Output the [x, y] coordinate of the center of the cell containing the given text.  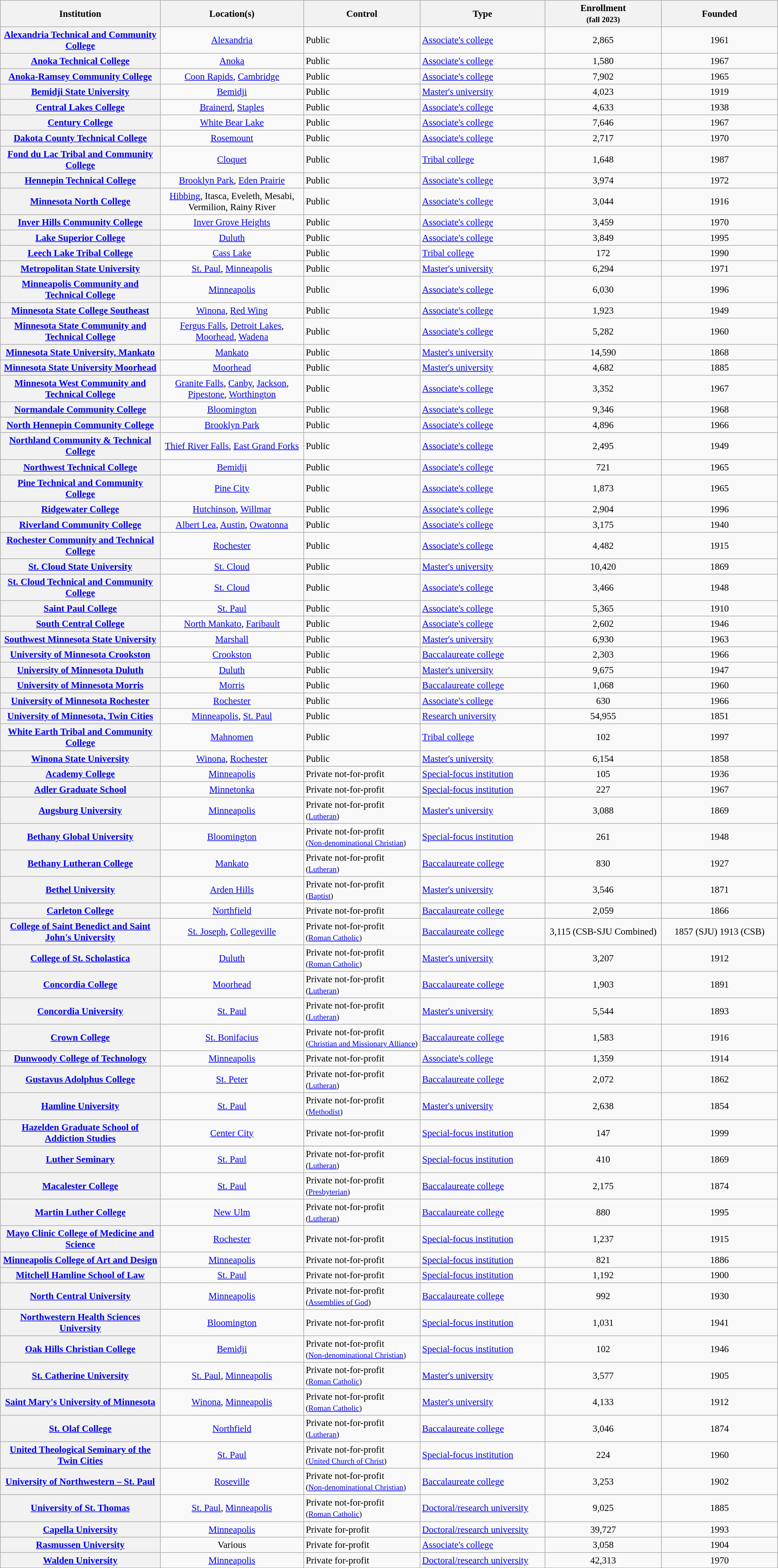
University of St. Thomas [80, 1508]
Northland Community & Technical College [80, 447]
1919 [720, 92]
3,459 [603, 222]
880 [603, 1213]
Winona, Rochester [232, 759]
White Earth Tribal and Community College [80, 737]
4,482 [603, 546]
1971 [720, 268]
4,023 [603, 92]
821 [603, 1260]
College of St. Scholastica [80, 958]
3,046 [603, 1428]
172 [603, 253]
3,115 (CSB-SJU Combined) [603, 932]
Center City [232, 1133]
2,717 [603, 138]
Enrollment(fall 2023) [603, 14]
4,682 [603, 368]
1930 [720, 1296]
Adler Graduate School [80, 789]
Rosemount [232, 138]
United Theological Seminary of the Twin Cities [80, 1456]
2,072 [603, 1080]
Founded [720, 14]
Minnesota North College [80, 201]
Northwest Technical College [80, 467]
Leech Lake Tribal College [80, 253]
New Ulm [232, 1213]
1938 [720, 108]
1891 [720, 985]
Minnesota State Community and Technical College [80, 332]
Fond du Lac Tribal and Community College [80, 159]
2,904 [603, 509]
Private not-for-profit(Presbyterian) [362, 1185]
1,923 [603, 310]
Arden Hills [232, 890]
University of Minnesota Crookston [80, 655]
1963 [720, 640]
Research university [483, 716]
Minnetonka [232, 789]
54,955 [603, 716]
Private not-for-profit(Baptist) [362, 890]
9,346 [603, 410]
Thief River Falls, East Grand Forks [232, 447]
St. Cloud State University [80, 566]
9,675 [603, 670]
College of Saint Benedict and Saint John's University [80, 932]
6,154 [603, 759]
Normandale Community College [80, 410]
Inver Hills Community College [80, 222]
Winona, Minneapolis [232, 1402]
Private not-for-profit(United Church of Christ) [362, 1456]
Brooklyn Park, Eden Prairie [232, 180]
Hutchinson, Willmar [232, 509]
St. Joseph, Collegeville [232, 932]
Concordia College [80, 985]
University of Minnesota Duluth [80, 670]
Location(s) [232, 14]
630 [603, 701]
1,583 [603, 1038]
Lake Superior College [80, 238]
St. Peter [232, 1080]
1905 [720, 1376]
Winona State University [80, 759]
Roseville [232, 1482]
1902 [720, 1482]
10,420 [603, 566]
Mahnomen [232, 737]
5,282 [603, 332]
Riverland Community College [80, 525]
Marshall [232, 640]
3,466 [603, 588]
Century College [80, 123]
224 [603, 1456]
1972 [720, 180]
410 [603, 1159]
Concordia University [80, 1011]
Coon Rapids, Cambridge [232, 77]
St. Cloud Technical and Community College [80, 588]
4,633 [603, 108]
3,088 [603, 810]
1,068 [603, 685]
Hamline University [80, 1107]
North Central University [80, 1296]
Augsburg University [80, 810]
5,365 [603, 608]
Private not-for-profit(Assemblies of God) [362, 1296]
4,133 [603, 1402]
6,294 [603, 268]
1851 [720, 716]
1968 [720, 410]
Martin Luther College [80, 1213]
Minneapolis, St. Paul [232, 716]
Minnesota State University, Mankato [80, 353]
721 [603, 467]
St. Olaf College [80, 1428]
Pine Technical and Community College [80, 488]
2,303 [603, 655]
1993 [720, 1529]
Inver Grove Heights [232, 222]
1,192 [603, 1275]
Morris [232, 685]
Dunwoody College of Technology [80, 1059]
Macalester College [80, 1185]
Carleton College [80, 911]
Academy College [80, 774]
5,544 [603, 1011]
1,359 [603, 1059]
1941 [720, 1323]
1854 [720, 1107]
2,638 [603, 1107]
2,495 [603, 447]
3,207 [603, 958]
Granite Falls, Canby, Jackson, Pipestone, Worthington [232, 389]
1886 [720, 1260]
University of Minnesota, Twin Cities [80, 716]
Control [362, 14]
1893 [720, 1011]
1927 [720, 864]
1857 (SJU) 1913 (CSB) [720, 932]
Cass Lake [232, 253]
Minneapolis College of Art and Design [80, 1260]
Mitchell Hamline School of Law [80, 1275]
Hennepin Technical College [80, 180]
Dakota County Technical College [80, 138]
Crookston [232, 655]
Various [232, 1545]
Minnesota State University Moorhead [80, 368]
1961 [720, 40]
1871 [720, 890]
1,031 [603, 1323]
147 [603, 1133]
Minneapolis Community and Technical College [80, 290]
39,727 [603, 1529]
1,237 [603, 1239]
Central Lakes College [80, 108]
Anoka [232, 61]
1997 [720, 737]
2,059 [603, 911]
Private not-for-profit(Methodist) [362, 1107]
1,580 [603, 61]
3,058 [603, 1545]
6,030 [603, 290]
1,648 [603, 159]
1914 [720, 1059]
105 [603, 774]
3,175 [603, 525]
Fergus Falls, Detroit Lakes, Moorhead, Wadena [232, 332]
Oak Hills Christian College [80, 1350]
Alexandria [232, 40]
3,044 [603, 201]
Bethany Global University [80, 837]
Winona, Red Wing [232, 310]
1947 [720, 670]
North Mankato, Faribault [232, 624]
1904 [720, 1545]
6,930 [603, 640]
2,175 [603, 1185]
14,590 [603, 353]
University of Minnesota Rochester [80, 701]
1990 [720, 253]
Ridgewater College [80, 509]
1940 [720, 525]
7,646 [603, 123]
Bethany Lutheran College [80, 864]
Metropolitan State University [80, 268]
Institution [80, 14]
3,974 [603, 180]
1868 [720, 353]
Anoka Technical College [80, 61]
1858 [720, 759]
3,352 [603, 389]
Saint Mary's University of Minnesota [80, 1402]
992 [603, 1296]
Gustavus Adolphus College [80, 1080]
Walden University [80, 1560]
1,903 [603, 985]
North Hennepin Community College [80, 425]
3,253 [603, 1482]
1900 [720, 1275]
4,896 [603, 425]
1866 [720, 911]
Bethel University [80, 890]
University of Minnesota Morris [80, 685]
2,602 [603, 624]
Crown College [80, 1038]
Southwest Minnesota State University [80, 640]
261 [603, 837]
Northwestern Health Sciences University [80, 1323]
9,025 [603, 1508]
3,849 [603, 238]
1910 [720, 608]
Brooklyn Park [232, 425]
Alexandria Technical and Community College [80, 40]
1999 [720, 1133]
1936 [720, 774]
3,546 [603, 890]
2,865 [603, 40]
Saint Paul College [80, 608]
Rochester Community and Technical College [80, 546]
Minnesota West Community and Technical College [80, 389]
Bemidji State University [80, 92]
830 [603, 864]
7,902 [603, 77]
42,313 [603, 1560]
Albert Lea, Austin, Owatonna [232, 525]
Luther Seminary [80, 1159]
White Bear Lake [232, 123]
1862 [720, 1080]
University of Northwestern – St. Paul [80, 1482]
Hibbing, Itasca, Eveleth, Mesabi, Vermilion, Rainy River [232, 201]
1,873 [603, 488]
Capella University [80, 1529]
Anoka-Ramsey Community College [80, 77]
St. Catherine University [80, 1376]
Cloquet [232, 159]
Hazelden Graduate School of Addiction Studies [80, 1133]
Type [483, 14]
Brainerd, Staples [232, 108]
227 [603, 789]
Mayo Clinic College of Medicine and Science [80, 1239]
St. Bonifacius [232, 1038]
South Central College [80, 624]
3,577 [603, 1376]
Minnesota State College Southeast [80, 310]
Private not-for-profit(Christian and Missionary Alliance) [362, 1038]
Rasmussen University [80, 1545]
1987 [720, 159]
Pine City [232, 488]
